Detect which cell encompasses the target text, then output its [X, Y] center coordinate. 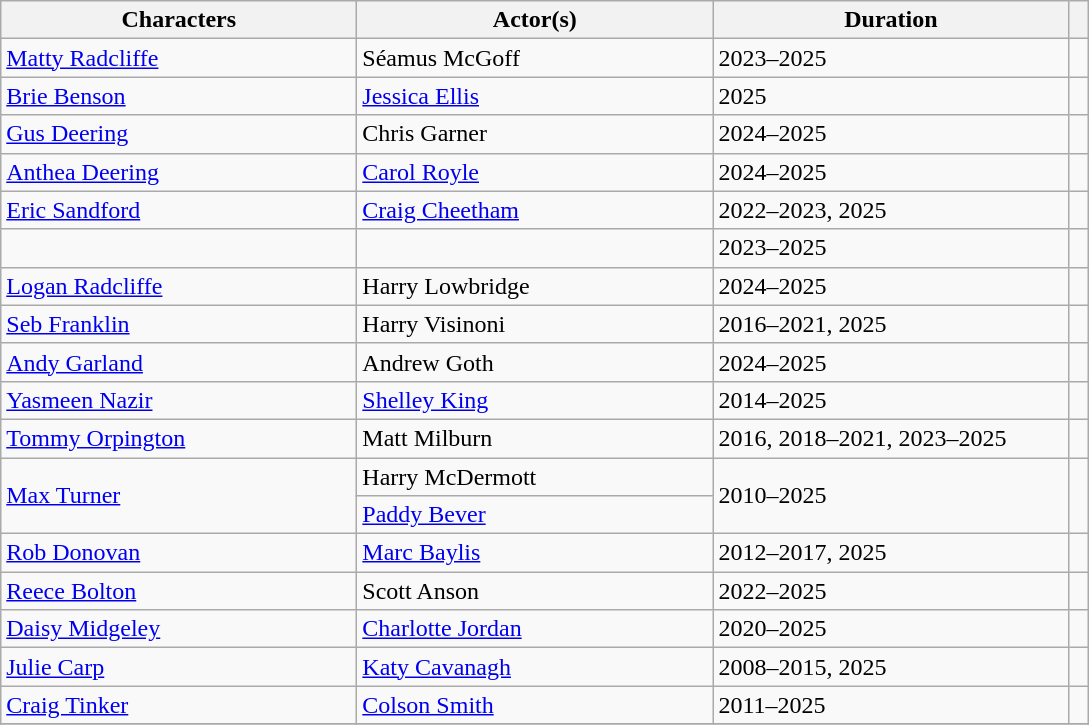
2014–2025 [891, 400]
Actor(s) [535, 20]
Duration [891, 20]
2016–2021, 2025 [891, 324]
Chris Garner [535, 134]
Julie Carp [179, 667]
Jessica Ellis [535, 96]
Daisy Midgeley [179, 629]
2010–2025 [891, 496]
Seb Franklin [179, 324]
Rob Donovan [179, 553]
Matty Radcliffe [179, 58]
Paddy Bever [535, 515]
Max Turner [179, 496]
Craig Cheetham [535, 210]
Craig Tinker [179, 705]
2022–2025 [891, 591]
Séamus McGoff [535, 58]
Harry Lowbridge [535, 286]
Anthea Deering [179, 172]
Andy Garland [179, 362]
2012–2017, 2025 [891, 553]
Characters [179, 20]
Marc Baylis [535, 553]
Eric Sandford [179, 210]
Carol Royle [535, 172]
Harry Visinoni [535, 324]
Tommy Orpington [179, 438]
2020–2025 [891, 629]
Katy Cavanagh [535, 667]
Shelley King [535, 400]
Colson Smith [535, 705]
Charlotte Jordan [535, 629]
Gus Deering [179, 134]
2008–2015, 2025 [891, 667]
Brie Benson [179, 96]
2022–2023, 2025 [891, 210]
Scott Anson [535, 591]
Reece Bolton [179, 591]
Harry McDermott [535, 477]
Matt Milburn [535, 438]
Logan Radcliffe [179, 286]
2025 [891, 96]
Andrew Goth [535, 362]
Yasmeen Nazir [179, 400]
2016, 2018–2021, 2023–2025 [891, 438]
2011–2025 [891, 705]
